From the cell containing the given text, extract its center point as [X, Y] coordinate. 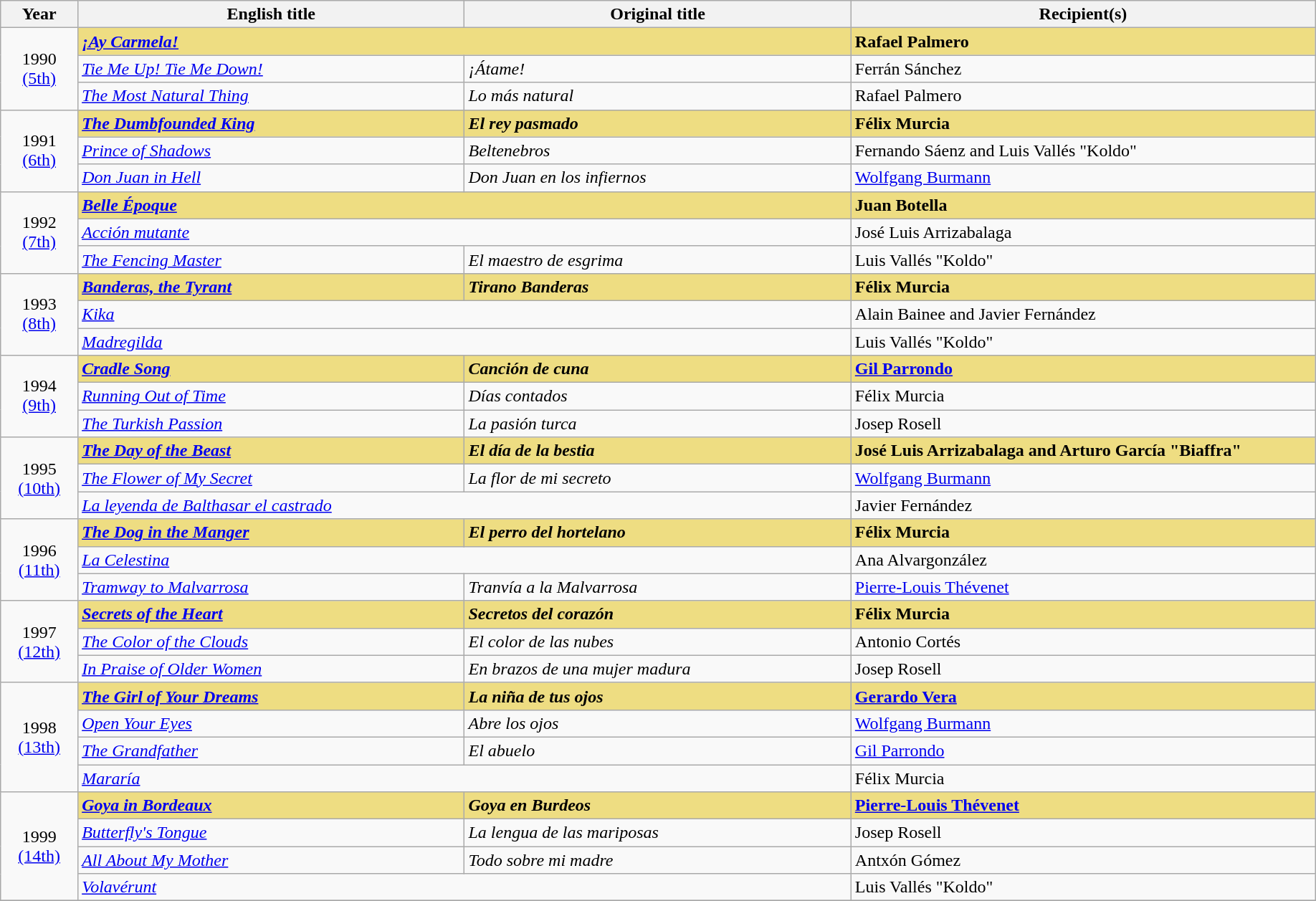
La niña de tus ojos [658, 696]
Secretos del corazón [658, 614]
Volavérunt [464, 887]
The Turkish Passion [271, 424]
La leyenda de Balthasar el castrado [464, 505]
Butterfly's Tongue [271, 833]
Gerardo Vera [1082, 696]
Alain Bainee and Javier Fernández [1082, 314]
Acción mutante [464, 232]
The Day of the Beast [271, 451]
Goya en Burdeos [658, 806]
Tranvía a la Malvarrosa [658, 587]
Ana Alvargonzález [1082, 560]
Lo más natural [658, 96]
José Luis Arrizabalaga [1082, 232]
English title [271, 14]
El abuelo [658, 750]
El color de las nubes [658, 642]
1994(9th) [39, 396]
Recipient(s) [1082, 14]
La Celestina [464, 560]
Cradle Song [271, 369]
Belle Époque [464, 205]
The Color of the Clouds [271, 642]
Antxón Gómez [1082, 860]
Fernando Sáenz and Luis Vallés "Koldo" [1082, 151]
La flor de mi secreto [658, 478]
El rey pasmado [658, 123]
Tramway to Malvarrosa [271, 587]
Original title [658, 14]
El maestro de esgrima [658, 259]
Todo sobre mi madre [658, 860]
1997(12th) [39, 642]
José Luis Arrizabalaga and Arturo García "Biaffra" [1082, 451]
Don Juan in Hell [271, 178]
The Fencing Master [271, 259]
Antonio Cortés [1082, 642]
Canción de cuna [658, 369]
The Dumbfounded King [271, 123]
The Grandfather [271, 750]
¡Ay Carmela! [464, 42]
Tie Me Up! Tie Me Down! [271, 69]
1992(7th) [39, 232]
The Girl of Your Dreams [271, 696]
El día de la bestia [658, 451]
1999(14th) [39, 847]
Banderas, the Tyrant [271, 287]
Juan Botella [1082, 205]
La lengua de las mariposas [658, 833]
Running Out of Time [271, 396]
En brazos de una mujer madura [658, 669]
Kika [464, 314]
Prince of Shadows [271, 151]
1993(8th) [39, 314]
Mararía [464, 778]
El perro del hortelano [658, 533]
Secrets of the Heart [271, 614]
Open Your Eyes [271, 723]
1990(5th) [39, 69]
Javier Fernández [1082, 505]
The Most Natural Thing [271, 96]
1995(10th) [39, 478]
1991(6th) [39, 151]
Tirano Banderas [658, 287]
Días contados [658, 396]
Don Juan en los infiernos [658, 178]
In Praise of Older Women [271, 669]
Abre los ojos [658, 723]
The Flower of My Secret [271, 478]
Year [39, 14]
Goya in Bordeaux [271, 806]
All About My Mother [271, 860]
Beltenebros [658, 151]
1998(13th) [39, 737]
Madregilda [464, 342]
¡Átame! [658, 69]
Ferrán Sánchez [1082, 69]
The Dog in the Manger [271, 533]
1996(11th) [39, 560]
La pasión turca [658, 424]
